Determine the (x, y) coordinate at the center of the cell enclosing the given text.  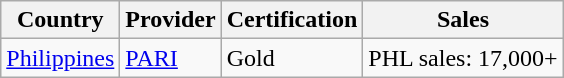
Country (60, 20)
Sales (463, 20)
Philippines (60, 58)
PHL sales: 17,000+ (463, 58)
Certification (292, 20)
Gold (292, 58)
PARI (170, 58)
Provider (170, 20)
